Determine the (x, y) coordinate at the center of the cell enclosing the given text.  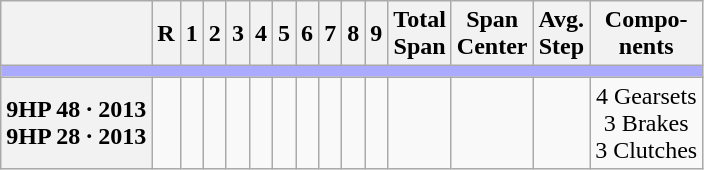
9 (376, 34)
TotalSpan (420, 34)
4 (260, 34)
4 Gearsets3 Brakes3 Clutches (646, 123)
6 (308, 34)
SpanCenter (492, 34)
Avg.Step (562, 34)
9HP 48 · 20139HP 28 · 2013 (76, 123)
7 (330, 34)
2 (214, 34)
1 (192, 34)
5 (284, 34)
R (166, 34)
Compo-nents (646, 34)
3 (238, 34)
8 (354, 34)
